Scan for the cell matching the given text and deliver its (x, y) coordinate at center. 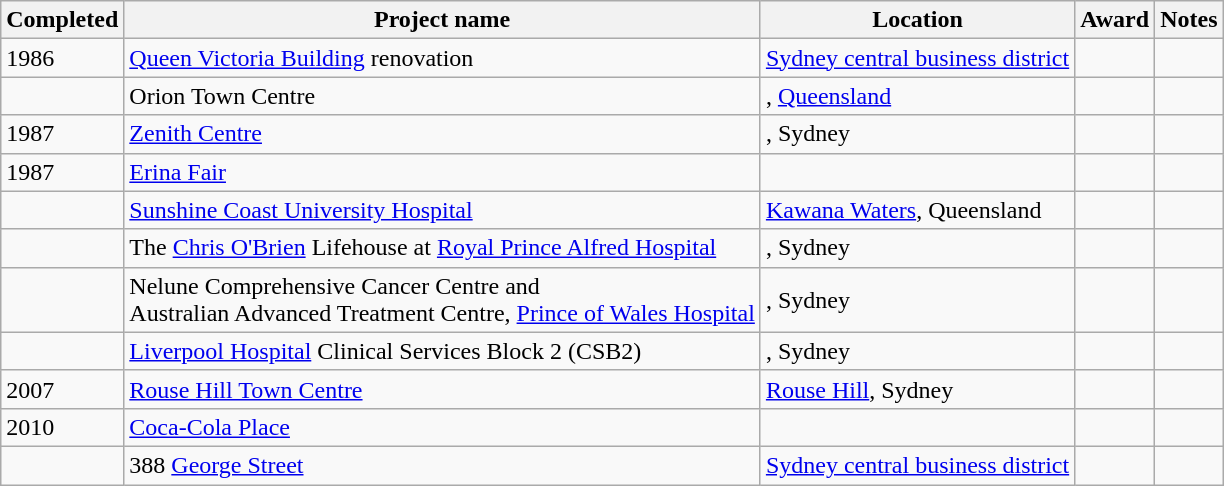
Orion Town Centre (442, 96)
Rouse Hill, Sydney (917, 389)
388 George Street (442, 465)
1986 (62, 58)
Notes (1189, 20)
2007 (62, 389)
Location (917, 20)
2010 (62, 427)
Kawana Waters, Queensland (917, 210)
Erina Fair (442, 172)
Liverpool Hospital Clinical Services Block 2 (CSB2) (442, 351)
Project name (442, 20)
Queen Victoria Building renovation (442, 58)
Rouse Hill Town Centre (442, 389)
Award (1115, 20)
Nelune Comprehensive Cancer Centre andAustralian Advanced Treatment Centre, Prince of Wales Hospital (442, 300)
Completed (62, 20)
Zenith Centre (442, 134)
Coca-Cola Place (442, 427)
Sunshine Coast University Hospital (442, 210)
The Chris O'Brien Lifehouse at Royal Prince Alfred Hospital (442, 248)
, Queensland (917, 96)
